Identify which cell holds the provided text, then report its (X, Y) central coordinate. 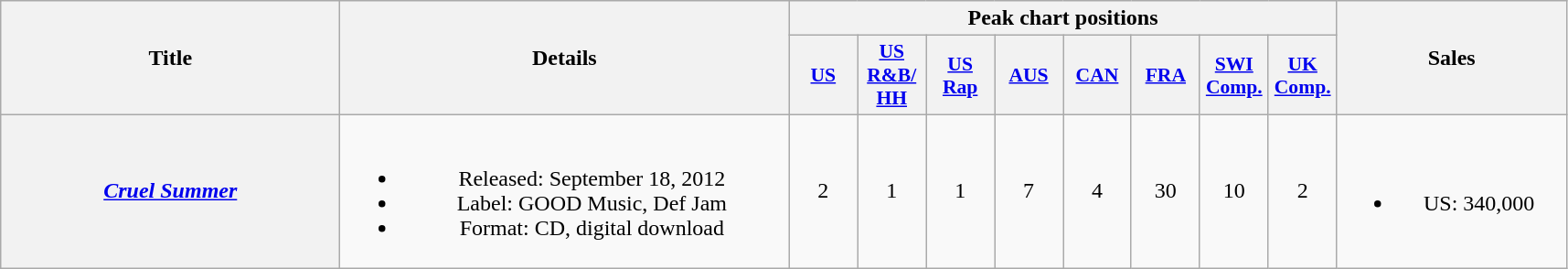
SWIComp. (1234, 75)
US R&B/HH (892, 75)
US (823, 75)
10 (1234, 190)
CAN (1097, 75)
Released: September 18, 2012Label: GOOD Music, Def JamFormat: CD, digital download (565, 190)
Cruel Summer (170, 190)
Title (170, 59)
7 (1029, 190)
US Rap (960, 75)
AUS (1029, 75)
4 (1097, 190)
US: 340,000 (1452, 190)
Details (565, 59)
FRA (1165, 75)
UKComp. (1302, 75)
30 (1165, 190)
Sales (1452, 59)
Peak chart positions (1062, 18)
